For the text-containing cell, return its midpoint in (X, Y) coordinate format. 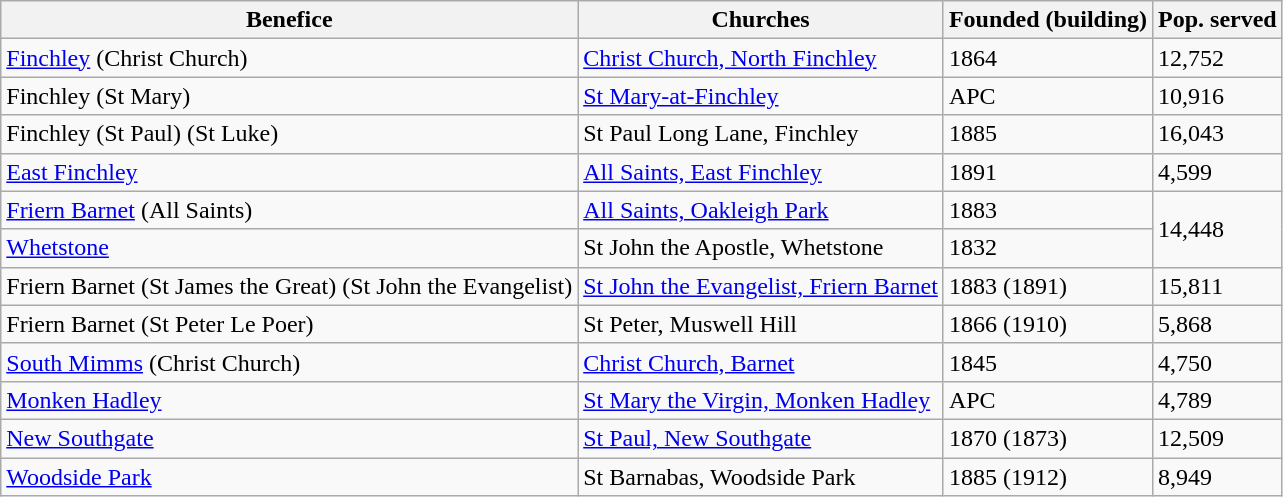
St Barnabas, Woodside Park (761, 477)
1885 (1912) (1048, 477)
4,750 (1218, 362)
Friern Barnet (St James the Great) (St John the Evangelist) (290, 286)
St Paul Long Lane, Finchley (761, 134)
1864 (1048, 58)
10,916 (1218, 96)
1866 (1910) (1048, 324)
4,789 (1218, 400)
Monken Hadley (290, 400)
Whetstone (290, 248)
Pop. served (1218, 20)
St Mary-at-Finchley (761, 96)
1885 (1048, 134)
New Southgate (290, 438)
St John the Evangelist, Friern Barnet (761, 286)
Friern Barnet (All Saints) (290, 210)
1883 (1891) (1048, 286)
15,811 (1218, 286)
St Paul, New Southgate (761, 438)
Finchley (St Mary) (290, 96)
St John the Apostle, Whetstone (761, 248)
1883 (1048, 210)
4,599 (1218, 172)
Founded (building) (1048, 20)
5,868 (1218, 324)
8,949 (1218, 477)
Christ Church, Barnet (761, 362)
Benefice (290, 20)
St Peter, Muswell Hill (761, 324)
Churches (761, 20)
All Saints, East Finchley (761, 172)
1891 (1048, 172)
Christ Church, North Finchley (761, 58)
East Finchley (290, 172)
South Mimms (Christ Church) (290, 362)
16,043 (1218, 134)
St Mary the Virgin, Monken Hadley (761, 400)
1832 (1048, 248)
Woodside Park (290, 477)
12,752 (1218, 58)
Finchley (St Paul) (St Luke) (290, 134)
Friern Barnet (St Peter Le Poer) (290, 324)
1870 (1873) (1048, 438)
12,509 (1218, 438)
14,448 (1218, 229)
Finchley (Christ Church) (290, 58)
All Saints, Oakleigh Park (761, 210)
1845 (1048, 362)
